Scan for the cell matching the given text and deliver its (X, Y) coordinate at center. 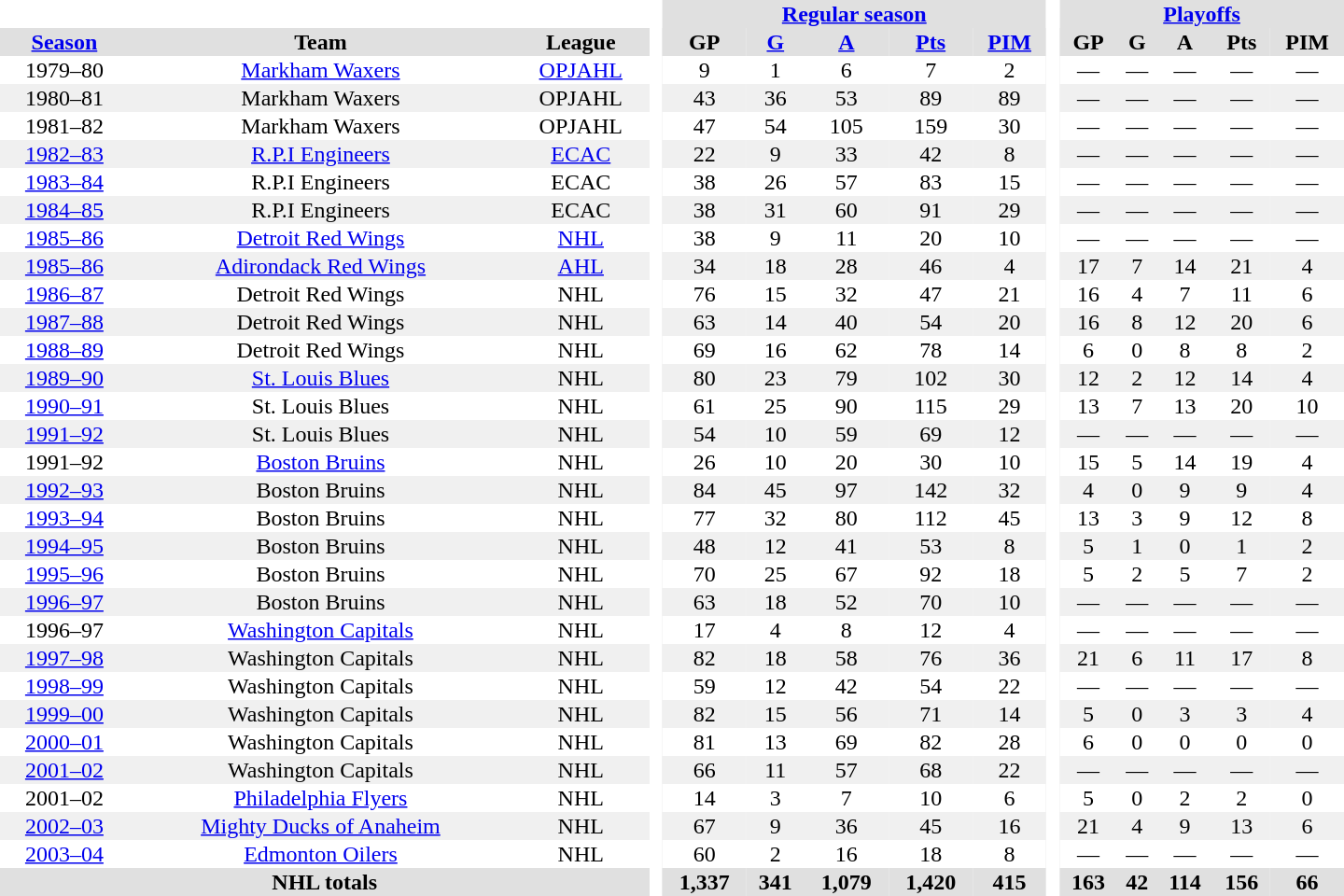
1988–89 (64, 350)
84 (705, 490)
Playoffs (1202, 14)
115 (931, 406)
2002–03 (64, 826)
1992–93 (64, 490)
62 (847, 350)
31 (776, 210)
1990–91 (64, 406)
52 (847, 602)
81 (705, 742)
56 (847, 714)
341 (776, 882)
1,337 (705, 882)
34 (705, 266)
19 (1241, 462)
Edmonton Oilers (321, 854)
1981–82 (64, 126)
71 (931, 714)
77 (705, 518)
105 (847, 126)
78 (931, 350)
156 (1241, 882)
1983–84 (64, 182)
AHL (581, 266)
1994–95 (64, 546)
1,079 (847, 882)
48 (705, 546)
142 (931, 490)
79 (847, 378)
1995–96 (64, 574)
91 (931, 210)
40 (847, 322)
Team (321, 42)
112 (931, 518)
1982–83 (64, 154)
1989–90 (64, 378)
1980–81 (64, 98)
Season (64, 42)
1998–99 (64, 686)
League (581, 42)
1984–85 (64, 210)
1993–94 (64, 518)
83 (931, 182)
Mighty Ducks of Anaheim (321, 826)
Regular season (855, 14)
1999–00 (64, 714)
46 (931, 266)
2003–04 (64, 854)
114 (1185, 882)
1,420 (931, 882)
23 (776, 378)
1987–88 (64, 322)
159 (931, 126)
1979–80 (64, 70)
43 (705, 98)
61 (705, 406)
58 (847, 658)
415 (1010, 882)
102 (931, 378)
41 (847, 546)
2000–01 (64, 742)
Philadelphia Flyers (321, 798)
97 (847, 490)
163 (1088, 882)
1997–98 (64, 658)
90 (847, 406)
1986–87 (64, 294)
Adirondack Red Wings (321, 266)
NHL totals (325, 882)
68 (931, 770)
92 (931, 574)
33 (847, 154)
